Search for the cell housing the specified text and yield its [X, Y] center coordinate. 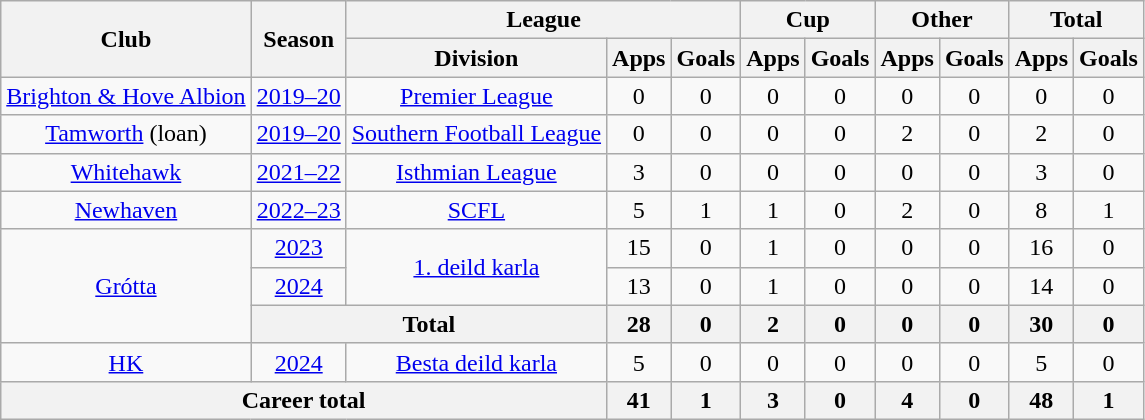
League [544, 20]
Tamworth (loan) [126, 134]
2022–23 [298, 210]
48 [1041, 400]
Club [126, 39]
28 [639, 324]
30 [1041, 324]
13 [639, 286]
Southern Football League [476, 134]
2021–22 [298, 172]
41 [639, 400]
Newhaven [126, 210]
14 [1041, 286]
Cup [808, 20]
Grótta [126, 286]
Division [476, 58]
16 [1041, 248]
Season [298, 39]
Whitehawk [126, 172]
Career total [304, 400]
Other [942, 20]
Besta deild karla [476, 362]
8 [1041, 210]
HK [126, 362]
Brighton & Hove Albion [126, 96]
15 [639, 248]
4 [907, 400]
SCFL [476, 210]
1. deild karla [476, 267]
Isthmian League [476, 172]
Premier League [476, 96]
2023 [298, 248]
